Find where the given text appears and provide that cell's center as [x, y] coordinate. 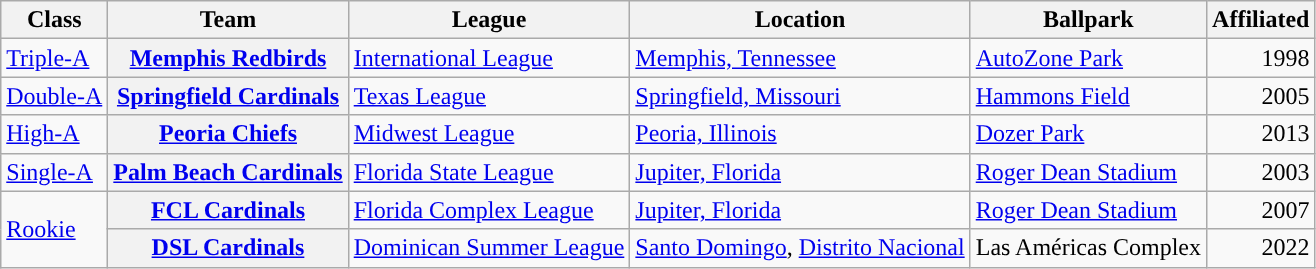
Location [800, 20]
International League [489, 58]
2013 [1261, 134]
Florida Complex League [489, 210]
Peoria, Illinois [800, 134]
Single-A [54, 172]
Triple-A [54, 58]
Memphis Redbirds [228, 58]
Dominican Summer League [489, 248]
Memphis, Tennessee [800, 58]
Springfield, Missouri [800, 96]
Affiliated [1261, 20]
2007 [1261, 210]
Hammons Field [1088, 96]
Class [54, 20]
Rookie [54, 229]
Texas League [489, 96]
Palm Beach Cardinals [228, 172]
FCL Cardinals [228, 210]
High-A [54, 134]
DSL Cardinals [228, 248]
Florida State League [489, 172]
AutoZone Park [1088, 58]
League [489, 20]
Santo Domingo, Distrito Nacional [800, 248]
2022 [1261, 248]
2003 [1261, 172]
Peoria Chiefs [228, 134]
Double-A [54, 96]
Ballpark [1088, 20]
Dozer Park [1088, 134]
Las Américas Complex [1088, 248]
2005 [1261, 96]
Team [228, 20]
Springfield Cardinals [228, 96]
Midwest League [489, 134]
1998 [1261, 58]
